Output the (X, Y) coordinate of the center of the cell containing the given text.  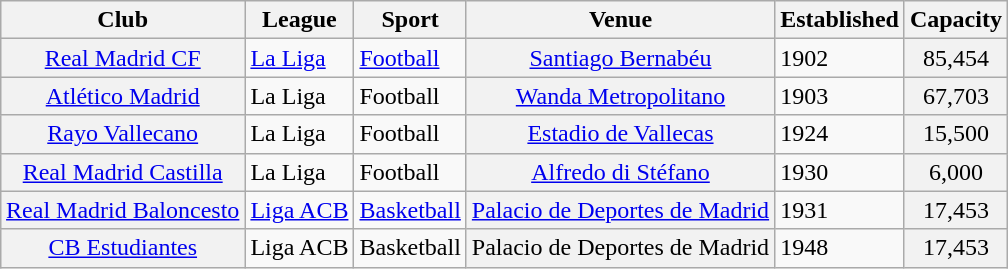
1948 (840, 248)
1902 (840, 58)
Estadio de Vallecas (620, 134)
15,500 (956, 134)
Wanda Metropolitano (620, 96)
Venue (620, 20)
1924 (840, 134)
Alfredo di Stéfano (620, 172)
Established (840, 20)
Rayo Vallecano (123, 134)
6,000 (956, 172)
Capacity (956, 20)
League (300, 20)
Sport (410, 20)
Atlético Madrid (123, 96)
1903 (840, 96)
Real Madrid Castilla (123, 172)
67,703 (956, 96)
1931 (840, 210)
Real Madrid Baloncesto (123, 210)
CB Estudiantes (123, 248)
Santiago Bernabéu (620, 58)
1930 (840, 172)
Real Madrid CF (123, 58)
85,454 (956, 58)
Club (123, 20)
